Determine the (x, y) coordinate at the center of the cell enclosing the given text.  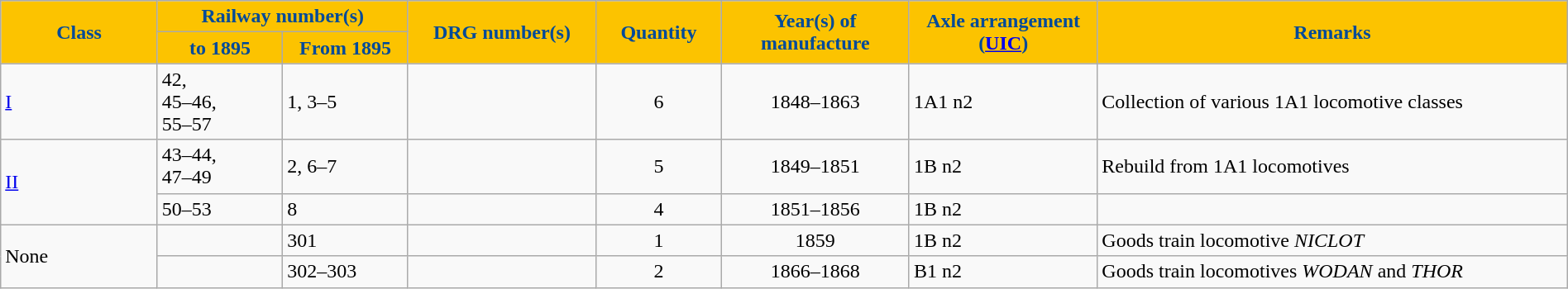
Year(s) of manufacture (815, 32)
Class (79, 32)
1859 (815, 240)
5 (659, 167)
6 (659, 102)
Goods train locomotive NICLOT (1332, 240)
1 (659, 240)
Railway number(s) (283, 17)
Rebuild from 1A1 locomotives (1332, 167)
42, 45–46, 55–57 (220, 102)
Quantity (659, 32)
1A1 n2 (1002, 102)
2 (659, 272)
Remarks (1332, 32)
II (79, 182)
B1 n2 (1002, 272)
to 1895 (220, 48)
Goods train locomotives WODAN and THOR (1332, 272)
None (79, 256)
2, 6–7 (346, 167)
302–303 (346, 272)
8 (346, 209)
43–44, 47–49 (220, 167)
1866–1868 (815, 272)
Collection of various 1A1 locomotive classes (1332, 102)
4 (659, 209)
1, 3–5 (346, 102)
DRG number(s) (501, 32)
1848–1863 (815, 102)
1851–1856 (815, 209)
50–53 (220, 209)
Axle arrangement (UIC) (1002, 32)
I (79, 102)
From 1895 (346, 48)
301 (346, 240)
1849–1851 (815, 167)
